Identify which cell holds the provided text, then report its (X, Y) central coordinate. 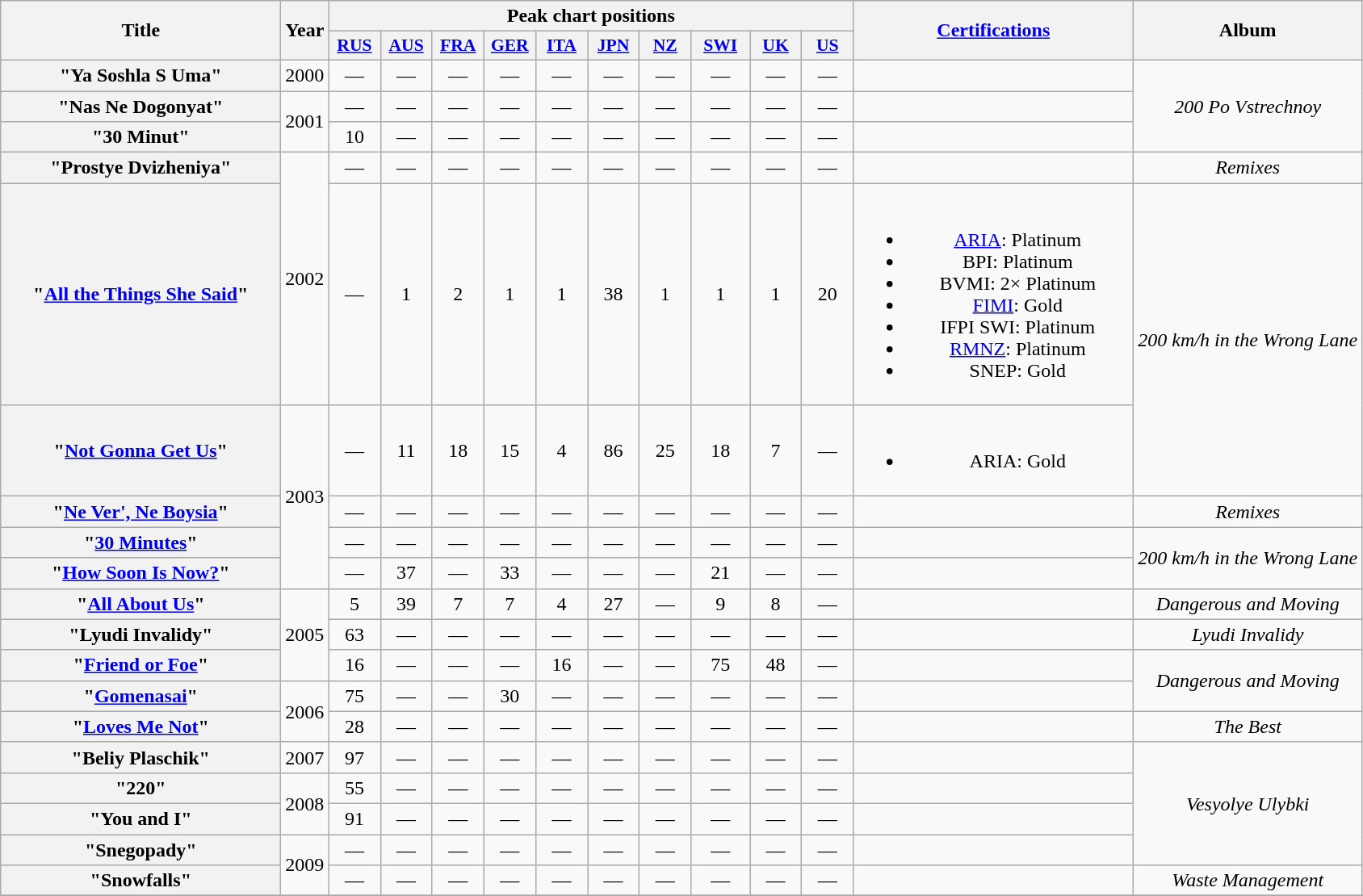
63 (354, 634)
2007 (305, 757)
"Gomenasai" (140, 696)
8 (775, 604)
"Not Gonna Get Us" (140, 450)
2001 (305, 121)
20 (828, 294)
"All the Things She Said" (140, 294)
Vesyolye Ulybki (1248, 803)
Certifications (993, 31)
"Snegopady" (140, 850)
US (828, 46)
Lyudi Invalidy (1248, 634)
ITA (561, 46)
2005 (305, 634)
"Loves Me Not" (140, 726)
"You and I" (140, 819)
2 (458, 294)
FRA (458, 46)
55 (354, 788)
"30 Minutes" (140, 542)
200 Po Vstrechnoy (1248, 106)
"220" (140, 788)
"Ya Soshla S Uma" (140, 75)
10 (354, 137)
15 (510, 450)
"Snowfalls" (140, 881)
38 (614, 294)
Peak chart positions (591, 16)
"Beliy Plaschik" (140, 757)
"Friend or Foe" (140, 665)
30 (510, 696)
Waste Management (1248, 881)
ARIA: PlatinumBPI: PlatinumBVMI: 2× PlatinumFIMI: GoldIFPI SWI: PlatinumRMNZ: PlatinumSNEP: Gold (993, 294)
2009 (305, 865)
"Nas Ne Dogonyat" (140, 106)
2003 (305, 497)
2006 (305, 711)
11 (406, 450)
97 (354, 757)
27 (614, 604)
Album (1248, 31)
48 (775, 665)
SWI (720, 46)
25 (665, 450)
UK (775, 46)
NZ (665, 46)
2002 (305, 279)
"All About Us" (140, 604)
Year (305, 31)
21 (720, 573)
39 (406, 604)
"Ne Ver', Ne Boysia" (140, 512)
5 (354, 604)
91 (354, 819)
RUS (354, 46)
GER (510, 46)
2000 (305, 75)
"How Soon Is Now?" (140, 573)
28 (354, 726)
JPN (614, 46)
Title (140, 31)
"30 Minut" (140, 137)
AUS (406, 46)
The Best (1248, 726)
ARIA: Gold (993, 450)
2008 (305, 803)
"Prostye Dvizheniya" (140, 168)
37 (406, 573)
"Lyudi Invalidy" (140, 634)
9 (720, 604)
33 (510, 573)
86 (614, 450)
